Return the [X, Y] coordinate for the center point of the cell that contains the specified text.  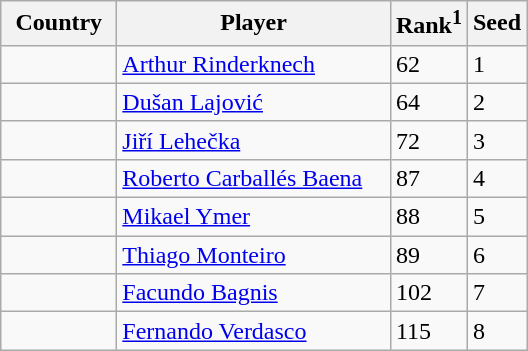
64 [428, 102]
Facundo Bagnis [254, 293]
Jiří Lehečka [254, 140]
Arthur Rinderknech [254, 64]
Dušan Lajović [254, 102]
102 [428, 293]
88 [428, 217]
2 [496, 102]
Mikael Ymer [254, 217]
Player [254, 24]
Rank1 [428, 24]
Seed [496, 24]
3 [496, 140]
72 [428, 140]
7 [496, 293]
Fernando Verdasco [254, 331]
8 [496, 331]
6 [496, 255]
5 [496, 217]
Roberto Carballés Baena [254, 178]
89 [428, 255]
87 [428, 178]
1 [496, 64]
4 [496, 178]
62 [428, 64]
Country [59, 24]
Thiago Monteiro [254, 255]
115 [428, 331]
